Capture the cell that displays the provided text and extract its [X, Y] central coordinate. 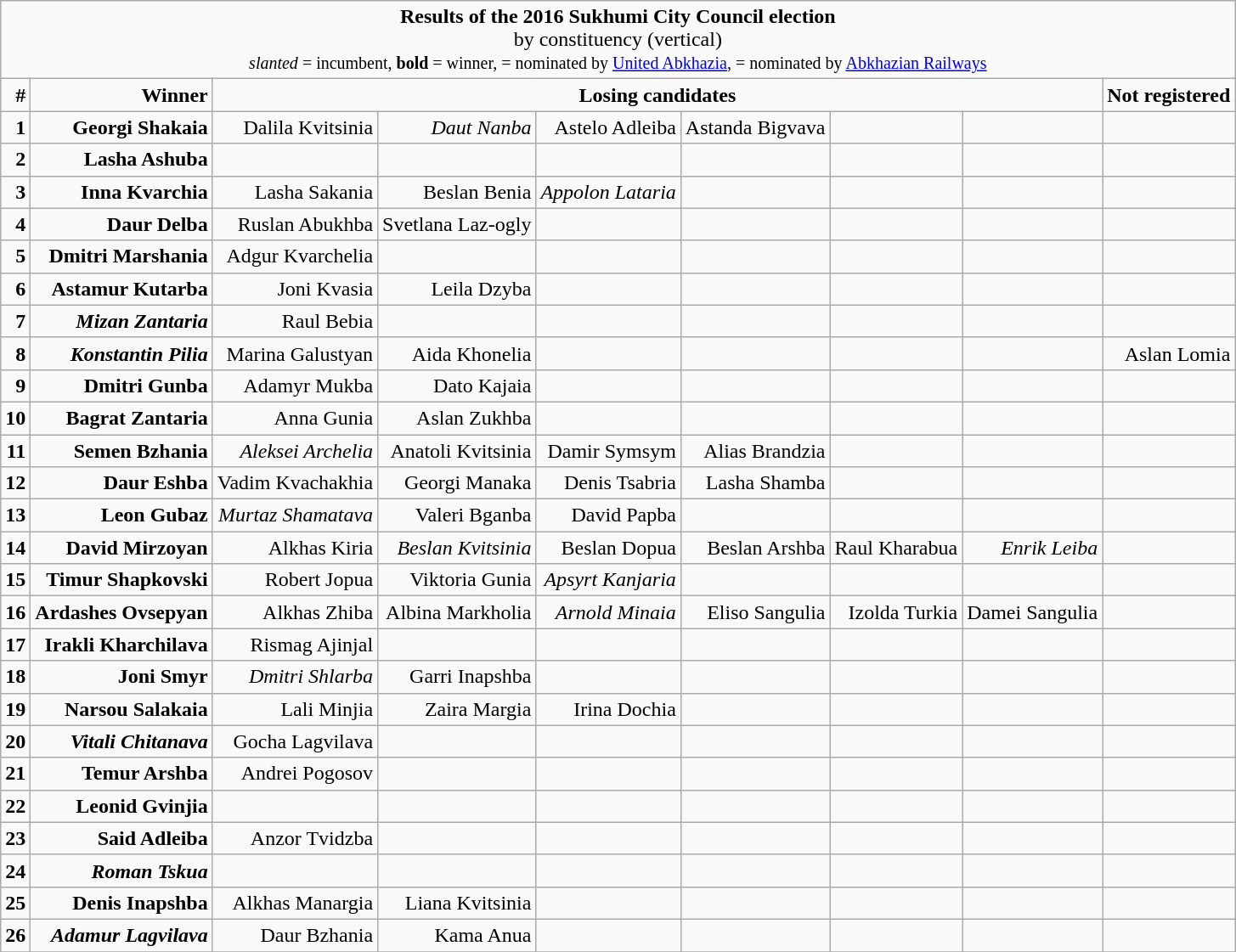
Lasha Sakania [295, 192]
11 [15, 451]
Damir Symsym [608, 451]
4 [15, 224]
Anzor Tvidzba [295, 838]
17 [15, 645]
8 [15, 353]
Adgur Kvarchelia [295, 256]
Denis Inapshba [121, 903]
Konstantin Pilia [121, 353]
Dmitri Shlarba [295, 677]
18 [15, 677]
Astelo Adleiba [608, 127]
David Mirzoyan [121, 548]
25 [15, 903]
Dmitri Marshania [121, 256]
Astamur Kutarba [121, 289]
Said Adleiba [121, 838]
David Papba [608, 515]
Kama Anua [457, 935]
16 [15, 612]
Svetlana Laz-ogly [457, 224]
Lasha Shamba [755, 483]
Semen Bzhania [121, 451]
Apsyrt Kanjaria [608, 580]
20 [15, 741]
12 [15, 483]
Dalila Kvitsinia [295, 127]
Marina Galustyan [295, 353]
13 [15, 515]
Lasha Ashuba [121, 160]
Albina Markholia [457, 612]
Alkhas Manargia [295, 903]
19 [15, 709]
Irina Dochia [608, 709]
Raul Kharabua [896, 548]
Temur Arshba [121, 774]
Raul Bebia [295, 321]
23 [15, 838]
Daur Eshba [121, 483]
1 [15, 127]
Adamur Lagvilava [121, 935]
Rismag Ajinjal [295, 645]
Robert Jopua [295, 580]
Eliso Sangulia [755, 612]
Anna Gunia [295, 418]
22 [15, 806]
9 [15, 386]
Damei Sangulia [1033, 612]
Enrik Leiba [1033, 548]
Leonid Gvinjia [121, 806]
Daut Nanba [457, 127]
Zaira Margia [457, 709]
14 [15, 548]
Lali Minjia [295, 709]
7 [15, 321]
Joni Smyr [121, 677]
Aida Khonelia [457, 353]
Georgi Shakaia [121, 127]
Ruslan Abukhba [295, 224]
Alkhas Zhiba [295, 612]
Vitali Chitanava [121, 741]
Aleksei Archelia [295, 451]
Beslan Kvitsinia [457, 548]
Irakli Kharchilava [121, 645]
Ardashes Ovsepyan [121, 612]
Leila Dzyba [457, 289]
# [15, 95]
Inna Kvarchia [121, 192]
2 [15, 160]
Vadim Kvachakhia [295, 483]
10 [15, 418]
15 [15, 580]
Beslan Dopua [608, 548]
Astanda Bigvava [755, 127]
Daur Delba [121, 224]
Aslan Zukhba [457, 418]
Leon Gubaz [121, 515]
Georgi Manaka [457, 483]
Valeri Bganba [457, 515]
6 [15, 289]
Losing candidates [658, 95]
Winner [121, 95]
21 [15, 774]
Appolon Lataria [608, 192]
Dmitri Gunba [121, 386]
Gocha Lagvilava [295, 741]
Alkhas Kiria [295, 548]
Beslan Benia [457, 192]
Dato Kajaia [457, 386]
Mizan Zantaria [121, 321]
26 [15, 935]
Bagrat Zantaria [121, 418]
Murtaz Shamatava [295, 515]
Garri Inapshba [457, 677]
Denis Tsabria [608, 483]
Anatoli Kvitsinia [457, 451]
Izolda Turkia [896, 612]
3 [15, 192]
5 [15, 256]
Aslan Lomia [1169, 353]
Arnold Minaia [608, 612]
Andrei Pogosov [295, 774]
Not registered [1169, 95]
Daur Bzhania [295, 935]
Timur Shapkovski [121, 580]
Alias Brandzia [755, 451]
Liana Kvitsinia [457, 903]
Viktoria Gunia [457, 580]
Adamyr Mukba [295, 386]
24 [15, 870]
Joni Kvasia [295, 289]
Beslan Arshba [755, 548]
Narsou Salakaia [121, 709]
Roman Tskua [121, 870]
